Find where the given text appears and provide that cell's center as (X, Y) coordinate. 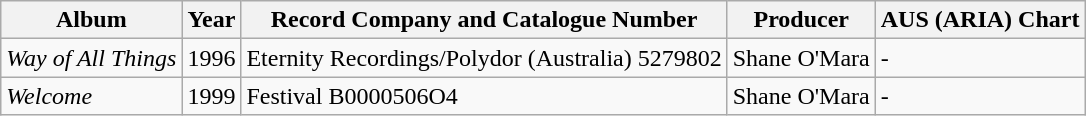
AUS (ARIA) Chart (980, 20)
Welcome (92, 96)
1996 (212, 58)
Album (92, 20)
Way of All Things (92, 58)
Record Company and Catalogue Number (484, 20)
1999 (212, 96)
Year (212, 20)
Eternity Recordings/Polydor (Australia) 5279802 (484, 58)
Festival B0000506O4 (484, 96)
Producer (801, 20)
